Search for the cell housing the specified text and yield its (X, Y) center coordinate. 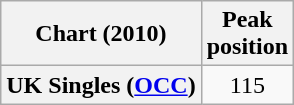
Peakposition (247, 34)
115 (247, 85)
Chart (2010) (101, 34)
UK Singles (OCC) (101, 85)
